Pinpoint the cell where the given text exists, returning its (x, y) midpoint coordinate. 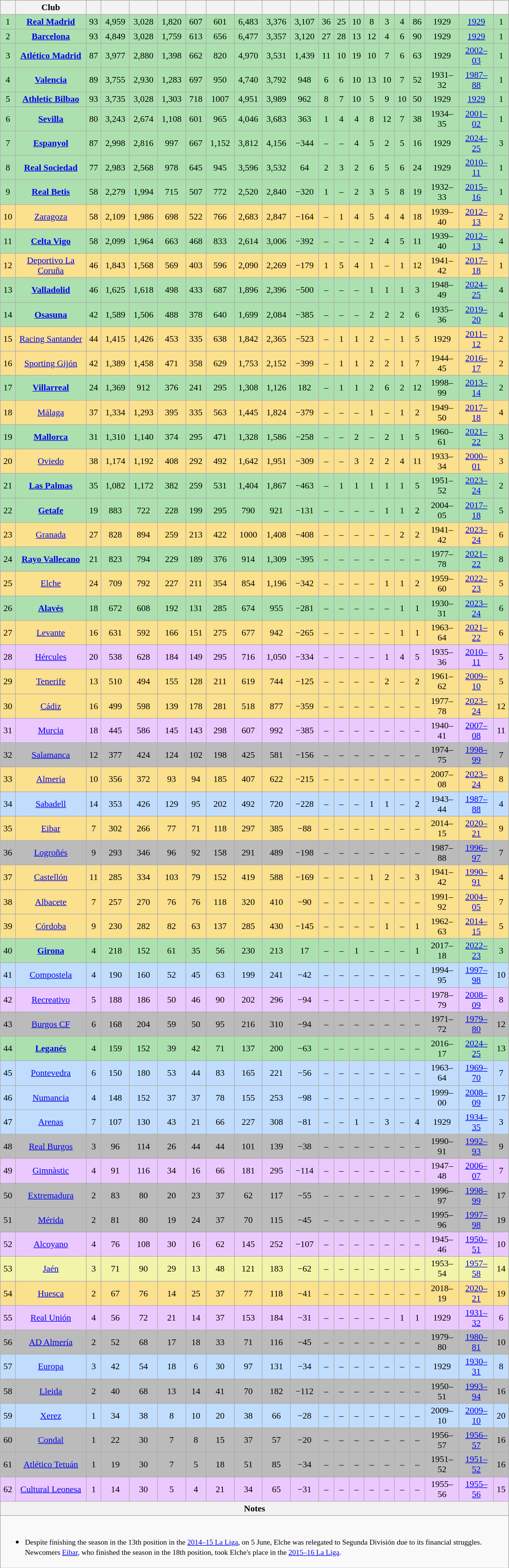
766 (220, 217)
955 (277, 608)
1,293 (143, 412)
−107 (305, 1244)
186 (143, 1000)
229 (172, 559)
81 (115, 1220)
1,308 (248, 388)
677 (248, 632)
722 (143, 510)
992 (277, 730)
Pontevedra (51, 1073)
1949–50 (442, 412)
744 (277, 681)
382 (172, 486)
−62 (305, 1269)
1,994 (143, 192)
6,483 (248, 22)
3,596 (248, 167)
4,970 (248, 55)
790 (248, 510)
3,683 (277, 118)
−63 (305, 1049)
672 (115, 608)
921 (277, 510)
1947–48 (442, 1171)
2,279 (115, 192)
−281 (305, 608)
−56 (305, 1073)
433 (196, 290)
Getafe (51, 510)
185 (220, 779)
Sporting Gijón (51, 363)
1992–93 (477, 1146)
877 (277, 706)
1,439 (305, 55)
3,812 (248, 143)
281 (220, 706)
4,849 (115, 36)
153 (248, 1318)
−395 (305, 559)
−38 (305, 1146)
Las Palmas (51, 486)
1999–00 (442, 1098)
468 (196, 241)
1961–62 (442, 681)
−342 (305, 583)
1,283 (172, 80)
1,618 (143, 290)
1,050 (277, 657)
Lleida (51, 1391)
3,792 (277, 80)
3,243 (115, 118)
121 (248, 1269)
1,309 (277, 559)
94 (196, 779)
Cádiz (51, 706)
1,152 (220, 143)
1,108 (172, 118)
200 (277, 1049)
3,120 (305, 36)
Granada (51, 535)
−320 (305, 192)
Extremadura (51, 1195)
628 (143, 657)
183 (277, 1269)
3,107 (305, 22)
1,506 (143, 315)
2,152 (277, 363)
47 (8, 1122)
Club (51, 7)
Mallorca (51, 437)
Osasuna (51, 315)
296 (277, 1000)
292 (196, 461)
354 (220, 583)
AD Almería (51, 1342)
Real Sociedad (51, 167)
189 (196, 559)
638 (220, 339)
385 (277, 828)
Numancia (51, 1098)
2,998 (115, 143)
1,759 (172, 36)
Condal (51, 1440)
1,586 (277, 437)
1991–92 (442, 901)
353 (115, 803)
103 (172, 877)
Eibar (51, 828)
716 (248, 657)
−98 (305, 1098)
Arenas (51, 1122)
−41 (305, 1293)
115 (277, 1220)
143 (196, 730)
820 (220, 55)
1995–96 (442, 1220)
883 (115, 510)
Barcelona (51, 36)
159 (115, 1049)
124 (172, 754)
619 (248, 681)
622 (277, 779)
3,006 (277, 241)
1,334 (115, 412)
Villarreal (51, 388)
358 (196, 363)
−215 (305, 779)
Cultural Leonesa (51, 1489)
Sevilla (51, 118)
629 (220, 363)
228 (172, 510)
Real Burgos (51, 1146)
833 (220, 241)
720 (277, 803)
4,951 (248, 99)
1,140 (143, 437)
3,532 (277, 167)
4,959 (115, 22)
2019–20 (477, 315)
Málaga (51, 412)
4,156 (277, 143)
718 (196, 99)
1957–58 (477, 1269)
586 (143, 730)
1,303 (172, 99)
−81 (305, 1122)
293 (115, 852)
Leganés (51, 1049)
1,328 (248, 437)
Jaén (51, 1269)
522 (196, 217)
−88 (305, 828)
2015–16 (477, 192)
1,699 (248, 315)
160 (143, 975)
−228 (305, 803)
72 (143, 1318)
221 (277, 1073)
674 (248, 608)
55 (8, 1318)
32 (8, 754)
1948–49 (442, 290)
592 (143, 632)
Xerez (51, 1415)
894 (143, 535)
Europa (51, 1366)
912 (143, 388)
962 (305, 99)
78 (220, 1098)
1943–44 (442, 803)
Recreativo (51, 1000)
310 (277, 1024)
2,683 (248, 217)
Deportivo La Coruña (51, 266)
407 (248, 779)
1959–60 (442, 583)
1993–94 (477, 1391)
190 (115, 975)
1940–41 (442, 730)
662 (196, 55)
Almería (51, 779)
Racing Santander (51, 339)
92 (196, 852)
1,082 (115, 486)
1953–54 (442, 1269)
596 (220, 266)
1,986 (143, 217)
85 (277, 1464)
65 (277, 1489)
1978–79 (442, 1000)
−359 (305, 706)
216 (248, 1024)
1,843 (115, 266)
2,840 (277, 192)
1,824 (277, 412)
453 (172, 339)
2,084 (277, 315)
1960–61 (442, 437)
1,415 (115, 339)
598 (143, 706)
445 (115, 730)
2018–19 (442, 1293)
Celta Vigo (51, 241)
Valencia (51, 80)
2,520 (248, 192)
178 (196, 706)
−334 (305, 657)
3,376 (277, 22)
914 (248, 559)
2,816 (143, 143)
631 (115, 632)
489 (277, 852)
Logroñés (51, 852)
3,755 (115, 80)
Hércules (51, 657)
82 (172, 926)
2,365 (277, 339)
−164 (305, 217)
334 (143, 877)
1,964 (143, 241)
−90 (305, 901)
518 (248, 706)
507 (196, 192)
1971–72 (442, 1024)
320 (248, 901)
510 (115, 681)
1994–95 (442, 975)
2,396 (277, 290)
188 (115, 1000)
1,625 (115, 290)
569 (172, 266)
494 (143, 681)
−28 (305, 1415)
266 (143, 828)
−145 (305, 926)
2006–07 (477, 1171)
1,458 (143, 363)
1,408 (277, 535)
363 (305, 118)
1,174 (115, 461)
270 (143, 901)
3,531 (277, 55)
2,090 (248, 266)
1,445 (248, 412)
422 (220, 535)
Alavés (51, 608)
−399 (305, 363)
698 (172, 217)
2011–12 (477, 339)
−392 (305, 241)
253 (277, 1098)
663 (172, 241)
945 (220, 167)
149 (196, 657)
2002–03 (477, 55)
356 (115, 779)
4,740 (248, 80)
151 (196, 632)
581 (277, 754)
828 (115, 535)
Elche (51, 583)
97 (248, 1366)
2,930 (143, 80)
378 (196, 315)
1,820 (172, 22)
79 (196, 877)
Zaragoza (51, 217)
302 (115, 828)
794 (143, 559)
965 (220, 118)
697 (196, 80)
978 (172, 167)
Espanyol (51, 143)
129 (172, 803)
291 (248, 852)
3,977 (115, 55)
Mérida (51, 1220)
608 (143, 608)
168 (115, 1024)
1,389 (115, 363)
498 (172, 290)
−258 (305, 437)
192 (172, 608)
531 (220, 486)
−112 (305, 1391)
49 (8, 1171)
−309 (305, 461)
91 (115, 1171)
Salamanca (51, 754)
645 (196, 167)
2,614 (248, 241)
Tenerife (51, 681)
158 (220, 852)
425 (248, 754)
−265 (305, 632)
395 (172, 412)
1,398 (172, 55)
−408 (305, 535)
950 (220, 80)
1,404 (248, 486)
4,046 (248, 118)
1,842 (248, 339)
6,477 (248, 36)
715 (172, 192)
997 (172, 143)
2,568 (143, 167)
Levante (51, 632)
89 (94, 80)
3,989 (277, 99)
3,735 (115, 99)
2,269 (277, 266)
−156 (305, 754)
101 (248, 1146)
2013–14 (477, 388)
1980–81 (477, 1342)
1962–63 (442, 926)
117 (277, 1195)
2,847 (277, 217)
374 (172, 437)
−55 (305, 1195)
1007 (220, 99)
Murcia (51, 730)
426 (143, 803)
Huesca (51, 1293)
942 (277, 632)
181 (248, 1171)
2,099 (115, 241)
1,753 (248, 363)
430 (277, 926)
823 (115, 559)
282 (143, 926)
128 (196, 681)
−344 (305, 143)
Castellón (51, 877)
1974–75 (442, 754)
108 (143, 1244)
−20 (305, 1440)
Notes (255, 1508)
656 (220, 36)
948 (305, 80)
613 (196, 36)
687 (220, 290)
275 (220, 632)
410 (277, 901)
792 (143, 583)
150 (115, 1073)
1944–45 (442, 363)
Alcoyano (51, 1244)
218 (115, 951)
130 (143, 1122)
Sabadell (51, 803)
1,126 (277, 388)
86 (417, 22)
Burgos CF (51, 1024)
588 (277, 877)
854 (248, 583)
−131 (305, 510)
−169 (305, 877)
−114 (305, 1171)
308 (277, 1122)
3,357 (277, 36)
346 (143, 852)
Compostela (51, 975)
204 (143, 1024)
408 (172, 461)
297 (248, 828)
2001–02 (477, 118)
2000–01 (477, 461)
148 (115, 1098)
−379 (305, 412)
252 (277, 1244)
−179 (305, 266)
257 (115, 901)
1,426 (143, 339)
Rayo Vallecano (51, 559)
1969–70 (477, 1073)
1,589 (115, 315)
107 (115, 1122)
2,983 (115, 167)
Real Madrid (51, 22)
419 (248, 877)
1,192 (143, 461)
102 (196, 754)
499 (115, 706)
60 (8, 1440)
Gimnàstic (51, 1171)
1933–34 (442, 461)
67 (115, 1293)
640 (220, 315)
1,310 (115, 437)
Albacete (51, 901)
2,109 (115, 217)
1,369 (115, 388)
Athletic Bilbao (51, 99)
1,951 (277, 461)
667 (196, 143)
1,867 (277, 486)
709 (115, 583)
166 (172, 632)
772 (220, 192)
1945–46 (442, 1244)
1,568 (143, 266)
424 (143, 754)
Atlético Tetuán (51, 1464)
Oviedo (51, 461)
−523 (305, 339)
64 (305, 167)
403 (196, 266)
−198 (305, 852)
Girona (51, 951)
198 (220, 754)
−463 (305, 486)
1,196 (277, 583)
563 (220, 412)
165 (248, 1073)
1000 (248, 535)
−125 (305, 681)
−42 (305, 975)
−500 (305, 290)
372 (143, 779)
Córdoba (51, 926)
1,896 (248, 290)
1,172 (143, 486)
114 (143, 1146)
488 (172, 315)
298 (220, 730)
Real Unión (51, 1318)
2,880 (143, 55)
538 (115, 657)
180 (143, 1073)
Real Betis (51, 192)
2,674 (143, 118)
377 (115, 754)
1,642 (248, 461)
Valladolid (51, 290)
Atlético Madrid (51, 55)
1932–33 (442, 192)
